Provide the (X, Y) coordinate of the cell's center where the given text is located.  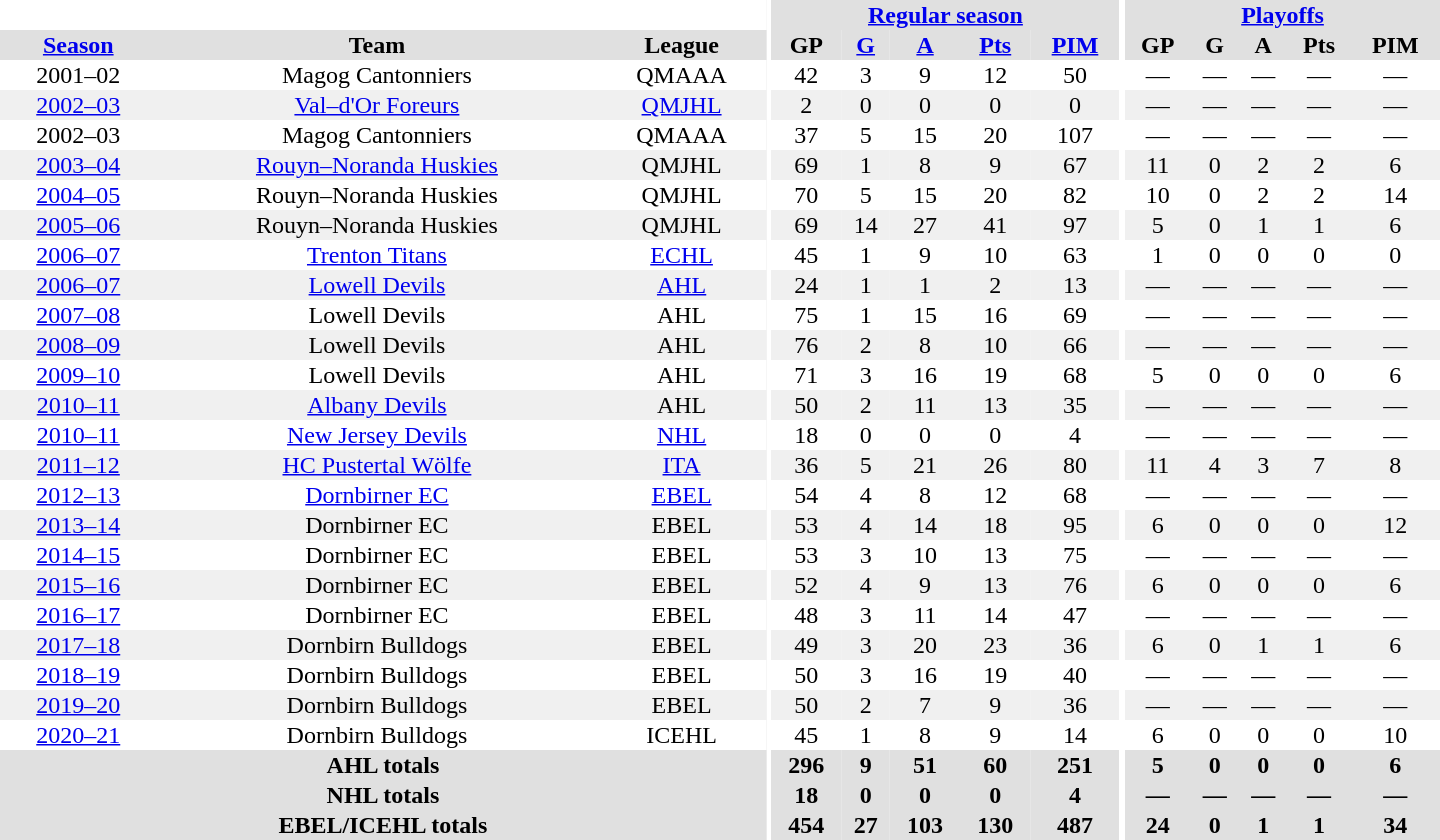
2020–21 (78, 735)
2004–05 (78, 195)
Trenton Titans (378, 255)
2017–18 (78, 645)
51 (925, 765)
ECHL (682, 255)
2013–14 (78, 525)
2011–12 (78, 465)
AHL totals (383, 765)
37 (806, 135)
21 (925, 465)
23 (995, 645)
82 (1074, 195)
49 (806, 645)
NHL totals (383, 795)
130 (995, 825)
40 (1074, 675)
2007–08 (78, 315)
Regular season (945, 15)
2016–17 (78, 615)
71 (806, 375)
2005–06 (78, 225)
Val–d'Or Foreurs (378, 105)
251 (1074, 765)
New Jersey Devils (378, 435)
48 (806, 615)
2019–20 (78, 705)
454 (806, 825)
70 (806, 195)
2014–15 (78, 555)
2015–16 (78, 585)
487 (1074, 825)
Team (378, 45)
35 (1074, 405)
2018–19 (78, 675)
107 (1074, 135)
47 (1074, 615)
ICEHL (682, 735)
95 (1074, 525)
EBEL/ICEHL totals (383, 825)
2008–09 (78, 345)
42 (806, 75)
26 (995, 465)
66 (1074, 345)
Albany Devils (378, 405)
67 (1074, 165)
63 (1074, 255)
60 (995, 765)
2012–13 (78, 495)
2009–10 (78, 375)
League (682, 45)
2003–04 (78, 165)
80 (1074, 465)
41 (995, 225)
97 (1074, 225)
Playoffs (1282, 15)
ITA (682, 465)
296 (806, 765)
34 (1395, 825)
Season (78, 45)
52 (806, 585)
103 (925, 825)
NHL (682, 435)
54 (806, 495)
HC Pustertal Wölfe (378, 465)
2001–02 (78, 75)
